From the cell containing the given text, extract its center point as (x, y) coordinate. 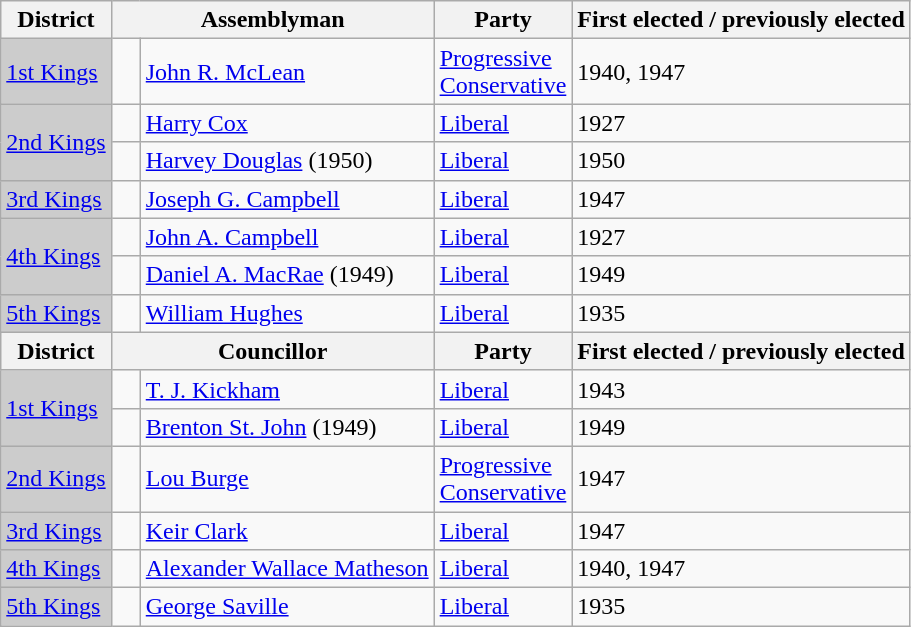
Joseph G. Campbell (287, 199)
George Saville (287, 607)
William Hughes (287, 313)
John A. Campbell (287, 237)
Daniel A. MacRae (1949) (287, 275)
Harvey Douglas (1950) (287, 161)
1950 (742, 161)
1943 (742, 389)
Assemblyman (272, 20)
Harry Cox (287, 123)
T. J. Kickham (287, 389)
Alexander Wallace Matheson (287, 569)
Brenton St. John (1949) (287, 427)
John R. McLean (287, 72)
Lou Burge (287, 478)
Keir Clark (287, 531)
Councillor (272, 351)
